Pinpoint the cell where the given text exists, returning its (x, y) midpoint coordinate. 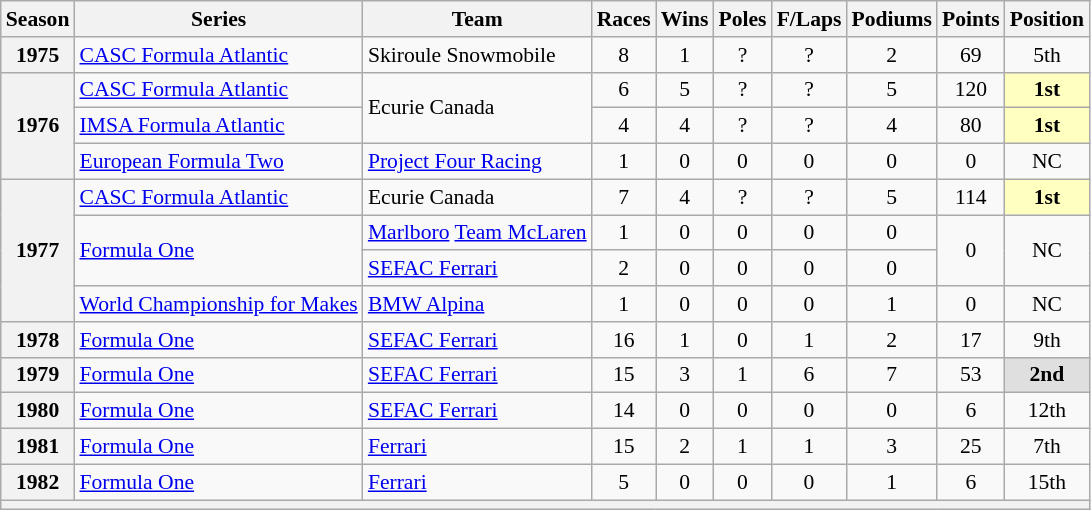
7th (1047, 447)
Project Four Racing (478, 162)
1975 (38, 55)
14 (624, 411)
BMW Alpina (478, 304)
120 (971, 90)
69 (971, 55)
1976 (38, 126)
Wins (685, 19)
9th (1047, 340)
1980 (38, 411)
Season (38, 19)
F/Laps (810, 19)
Team (478, 19)
1977 (38, 250)
Skiroule Snowmobile (478, 55)
5th (1047, 55)
European Formula Two (218, 162)
Series (218, 19)
Podiums (892, 19)
12th (1047, 411)
15th (1047, 482)
Poles (742, 19)
Position (1047, 19)
16 (624, 340)
1981 (38, 447)
Races (624, 19)
Points (971, 19)
80 (971, 126)
1978 (38, 340)
25 (971, 447)
17 (971, 340)
World Championship for Makes (218, 304)
Marlboro Team McLaren (478, 233)
114 (971, 197)
2nd (1047, 375)
8 (624, 55)
IMSA Formula Atlantic (218, 126)
1979 (38, 375)
1982 (38, 482)
53 (971, 375)
